Determine the [x, y] coordinate at the center of the cell enclosing the given text.  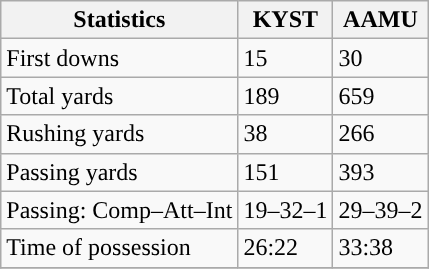
Statistics [120, 20]
659 [380, 96]
26:22 [286, 248]
393 [380, 172]
19–32–1 [286, 210]
266 [380, 134]
151 [286, 172]
Passing: Comp–Att–Int [120, 210]
Passing yards [120, 172]
33:38 [380, 248]
189 [286, 96]
AAMU [380, 20]
KYST [286, 20]
Total yards [120, 96]
38 [286, 134]
29–39–2 [380, 210]
First downs [120, 58]
Time of possession [120, 248]
Rushing yards [120, 134]
15 [286, 58]
30 [380, 58]
